Return (x, y) of the center of cell containing provided text 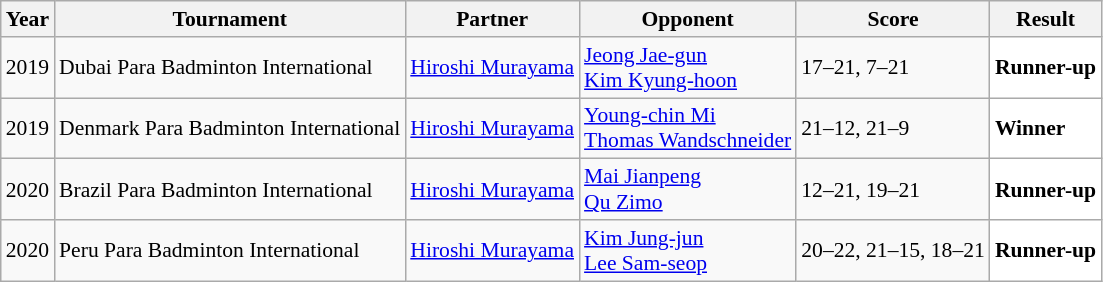
Dubai Para Badminton International (230, 68)
Denmark Para Badminton International (230, 128)
Partner (492, 19)
12–21, 19–21 (893, 190)
Tournament (230, 19)
17–21, 7–21 (893, 68)
Peru Para Badminton International (230, 250)
Brazil Para Badminton International (230, 190)
Score (893, 19)
21–12, 21–9 (893, 128)
Jeong Jae-gun Kim Kyung-hoon (688, 68)
Kim Jung-jun Lee Sam-seop (688, 250)
Year (28, 19)
Winner (1046, 128)
Young-chin Mi Thomas Wandschneider (688, 128)
Result (1046, 19)
Opponent (688, 19)
20–22, 21–15, 18–21 (893, 250)
Mai Jianpeng Qu Zimo (688, 190)
